Extract the (x, y) coordinate from the center of the cell holding the provided text.  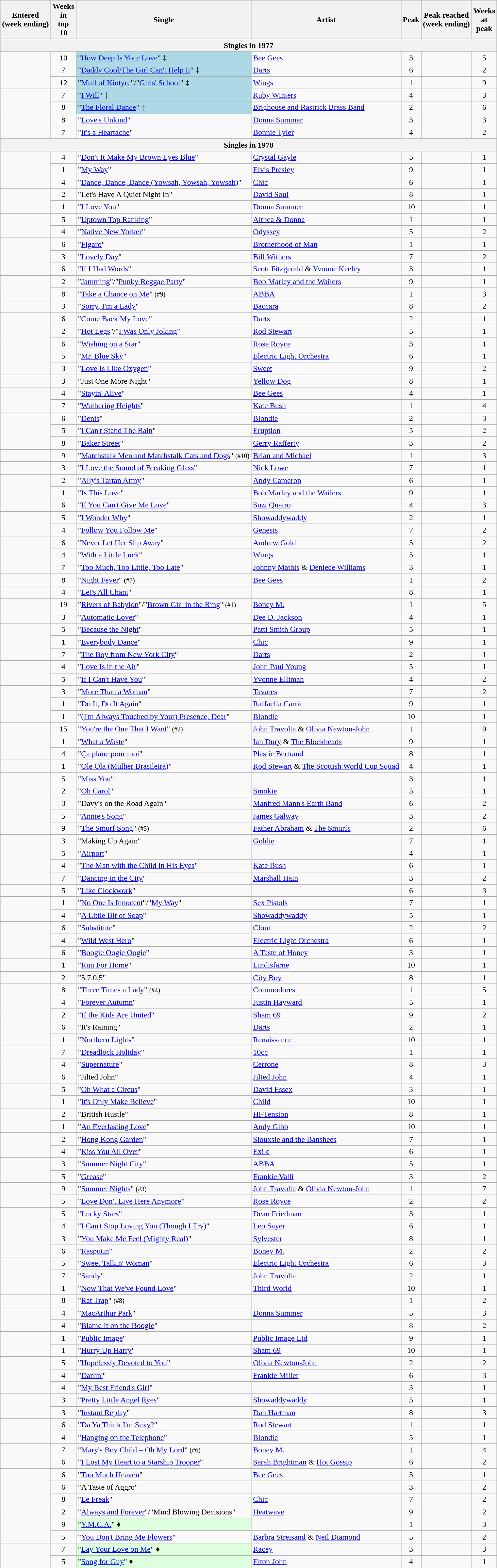
"Kiss You All Over" (164, 1151)
"Oh What a Circus" (164, 1089)
"Don't It Make My Brown Eyes Blue" (164, 157)
Exile (326, 1151)
David Essex (326, 1089)
"Love Is in the Air" (164, 667)
"My Way" (164, 169)
Weeksatpeak (484, 20)
"I Can't Stop Loving You (Though I Try)" (164, 1226)
"You Don't Bring Me Flowers" (164, 1537)
"My Best Friend's Girl" (164, 1388)
"Northern Lights" (164, 1040)
City Boy (326, 977)
"Substitute" (164, 928)
"Denis" (164, 418)
"Y.M.C.A." ♦ (164, 1524)
"Everybody Dance" (164, 642)
"Lucky Stars" (164, 1214)
"Ole Ola (Mulher Brasileira)" (164, 766)
15 (63, 729)
"Lovely Day" (164, 257)
Rod Stewart & The Scottish World Cup Squad (326, 766)
Suzi Quatro (326, 505)
Bill Withers (326, 257)
"Stayin' Alive" (164, 393)
Yvonne Elliman (326, 679)
Leo Sayer (326, 1226)
"Darlin'" (164, 1375)
Dee D. Jackson (326, 617)
"I Can't Stand The Rain" (164, 431)
"Like Clockwork" (164, 890)
"If You Can't Give Me Love" (164, 505)
"Dance, Dance, Dance (Yowsah, Yowsah, Yowsah)" (164, 182)
"Summer Night City" (164, 1164)
Entered(week ending) (25, 20)
Bonnie Tyler (326, 132)
Commodores (326, 990)
Frankie Valli (326, 1176)
Althea & Donna (326, 219)
"Mull of Kintyre"/"Girls' School" ‡ (164, 83)
Lindisfarne (326, 965)
"Hanging on the Telephone" (164, 1437)
"Ally's Tartan Army" (164, 480)
"Rivers of Babylon"/"Brown Girl in the Ring" (#1) (164, 605)
Tavares (326, 692)
"A Taste of Aggro" (164, 1487)
Elvis Presley (326, 169)
"More Than a Woman" (164, 692)
Andy Gibb (326, 1127)
"Run For Home" (164, 965)
"I Love You" (164, 207)
"Uptown Top Ranking" (164, 219)
Public Image Ltd (326, 1338)
Plastic Bertrand (326, 754)
"I Lost My Heart to a Starship Trooper" (164, 1462)
"No One Is Innocent"/"My Way" (164, 903)
"Follow You Follow Me" (164, 530)
"Song for Guy" ♦ (164, 1561)
Andy Cameron (326, 480)
"Forever Autumn" (164, 1002)
"I Love the Sound of Breaking Glass" (164, 468)
"Too Much Heaven" (164, 1475)
"Making Up Again" (164, 841)
"(I'm Always Touched by Your) Presence, Dear" (164, 716)
"Supernature" (164, 1064)
"Public Image" (164, 1338)
"It's Raining" (164, 1027)
19 (63, 605)
"The Boy from New York City" (164, 654)
"Oh Carol" (164, 791)
"Because the Night" (164, 630)
Peak reached(week ending) (446, 20)
Smokie (326, 791)
"It's Only Make Believe" (164, 1102)
"Blame It on the Boogie" (164, 1325)
Johnny Mathis & Deniece Williams (326, 567)
Frankie Miller (326, 1375)
Third World (326, 1288)
"A Little Bit of Soap" (164, 915)
Child (326, 1102)
"Miss You" (164, 779)
"Dreadlock Holiday" (164, 1052)
"I Wonder Why" (164, 518)
"Love Is Like Oxygen" (164, 368)
"Just One More Night" (164, 381)
"Love Don't Live Here Anymore" (164, 1201)
"Le Freak" (164, 1499)
"Mr. Blue Sky" (164, 356)
"Sweet Talkin' Woman" (164, 1263)
"Baker Street" (164, 443)
"Native New Yorker" (164, 232)
"MacArthur Park" (164, 1313)
Raffaella Carrà (326, 704)
Manfred Mann's Earth Band (326, 804)
Siouxsie and the Banshees (326, 1139)
"Is This Love" (164, 493)
"Jamming"/"Punky Reggae Party" (164, 281)
"Take a Chance on Me" (#9) (164, 294)
"Three Times a Lady" (#4) (164, 990)
"Hong Kong Garden" (164, 1139)
"Rasputin" (164, 1251)
Sylvester (326, 1239)
Sweet (326, 368)
Brian and Michael (326, 456)
Patti Smith Group (326, 630)
Brighouse and Rastrick Brass Band (326, 107)
"Hurry Up Harry" (164, 1350)
"Sandy" (164, 1276)
"Mary's Boy Child – Oh My Lord" (#6) (164, 1450)
Racey (326, 1549)
"Let's Have A Quiet Night In" (164, 195)
Heatwave (326, 1512)
Renaissance (326, 1040)
"Let's All Chant" (164, 592)
Brotherhood of Man (326, 244)
"Rat Trap" (#8) (164, 1301)
"Figaro" (164, 244)
Barbra Streisand & Neil Diamond (326, 1537)
Single (164, 20)
Hi-Tension (326, 1114)
Genesis (326, 530)
Clout (326, 928)
"It's a Heartache" (164, 132)
"Wuthering Heights" (164, 406)
"You Make Me Feel (Mighty Real)" (164, 1239)
John Travolta (326, 1276)
"Wild West Hero" (164, 940)
"Always and Forever"/"Mind Blowing Decisions" (164, 1512)
"Hopelessly Devoted to You" (164, 1363)
Dan Hartman (326, 1413)
"What a Waste" (164, 741)
Eruption (326, 431)
Singles in 1978 (249, 145)
12 (63, 83)
"The Man with the Child in His Eyes" (164, 866)
"Summer Nights" (#3) (164, 1189)
Crystal Gayle (326, 157)
Artist (326, 20)
"An Everlasting Love" (164, 1127)
"Hot Legs"/"I Was Only Joking" (164, 331)
"How Deep Is Your Love" ‡ (164, 58)
Cerrone (326, 1064)
Sarah Brightman & Hot Gossip (326, 1462)
"Wishing on a Star" (164, 344)
"Airport" (164, 853)
"Pretty Little Angel Eyes" (164, 1400)
Nick Lowe (326, 468)
"Boogie Oogie Oogie" (164, 952)
"Dancing in the City" (164, 878)
10cc (326, 1052)
"Ça plane pour moi" (164, 754)
"Lay Your Love on Me" ♦ (164, 1549)
Goldie (326, 841)
"If I Can't Have You" (164, 679)
"5.7.0.5" (164, 977)
"You're the One That I Want" (#2) (164, 729)
Olivia Newton-John (326, 1363)
"Jilted John" (164, 1077)
Marshall Hain (326, 878)
"Da Ya Think I'm Sexy?" (164, 1425)
"The Smurf Song" (#5) (164, 828)
Andrew Gold (326, 542)
"With a Little Luck" (164, 555)
Weeksintop10 (63, 20)
"Automatic Lover" (164, 617)
Dean Friedman (326, 1214)
"Grease" (164, 1176)
"Never Let Her Slip Away" (164, 542)
Gerry Rafferty (326, 443)
Ian Dury & The Blockheads (326, 741)
"If I Had Words" (164, 269)
"Come Back My Love" (164, 319)
"Love's Unkind" (164, 120)
"Sorry, I'm a Lady" (164, 306)
"Matchstalk Men and Matchstalk Cats and Dogs" (#10) (164, 456)
John Paul Young (326, 667)
Yellow Dog (326, 381)
"British Hustle" (164, 1114)
"I Will" ‡ (164, 95)
Elton John (326, 1561)
Odyssey (326, 232)
Scott Fitzgerald & Yvonne Keeley (326, 269)
"Now That We've Found Love" (164, 1288)
Sex Pistols (326, 903)
James Galway (326, 816)
"The Floral Dance" ‡ (164, 107)
Jilted John (326, 1077)
"Too Much, Too Little, Too Late" (164, 567)
"Night Fever" (#7) (164, 580)
Baccara (326, 306)
A Taste of Honey (326, 952)
"Annie's Song" (164, 816)
David Soul (326, 195)
Justin Hayward (326, 1002)
Ruby Winters (326, 95)
Father Abraham & The Smurfs (326, 828)
"Davy's on the Road Again" (164, 804)
Singles in 1977 (249, 45)
Peak (411, 20)
"Daddy Cool/The Girl Can't Help It" ‡ (164, 70)
"Instant Replay" (164, 1413)
"Do It, Do It Again" (164, 704)
"If the Kids Are United" (164, 1015)
